Output the (X, Y) coordinate of the center of the cell containing the given text.  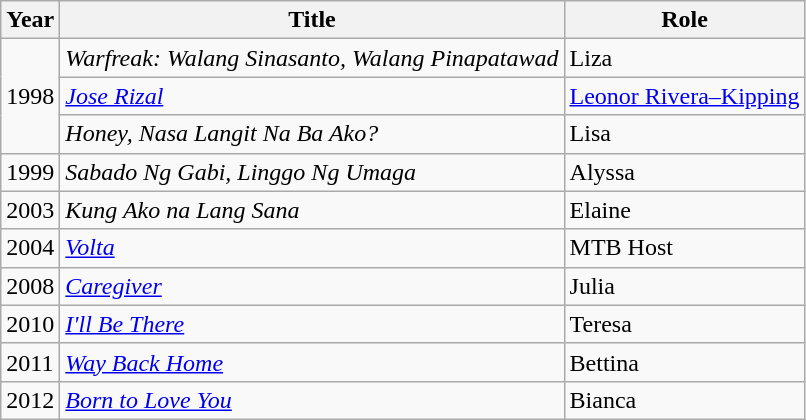
2003 (30, 210)
Caregiver (312, 286)
Kung Ako na Lang Sana (312, 210)
1998 (30, 96)
Lisa (684, 134)
Bettina (684, 362)
Teresa (684, 324)
Sabado Ng Gabi, Linggo Ng Umaga (312, 172)
Elaine (684, 210)
2008 (30, 286)
Alyssa (684, 172)
Warfreak: Walang Sinasanto, Walang Pinapatawad (312, 58)
Honey, Nasa Langit Na Ba Ako? (312, 134)
2011 (30, 362)
2010 (30, 324)
2004 (30, 248)
Liza (684, 58)
MTB Host (684, 248)
Leonor Rivera–Kipping (684, 96)
Jose Rizal (312, 96)
Born to Love You (312, 400)
Year (30, 20)
I'll Be There (312, 324)
Volta (312, 248)
Julia (684, 286)
2012 (30, 400)
Bianca (684, 400)
Way Back Home (312, 362)
Title (312, 20)
1999 (30, 172)
Role (684, 20)
